Capture the cell that displays the provided text and extract its (x, y) central coordinate. 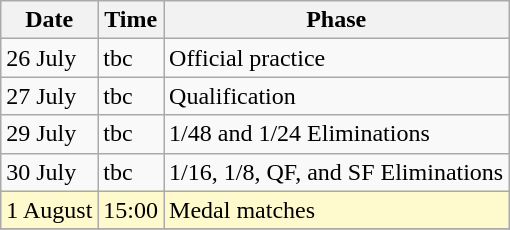
1/48 and 1/24 Eliminations (336, 134)
27 July (50, 96)
Phase (336, 20)
Medal matches (336, 210)
26 July (50, 58)
15:00 (131, 210)
30 July (50, 172)
29 July (50, 134)
Qualification (336, 96)
Date (50, 20)
1 August (50, 210)
Official practice (336, 58)
Time (131, 20)
1/16, 1/8, QF, and SF Eliminations (336, 172)
